Return the (x, y) coordinate for the center point of the cell that contains the specified text.  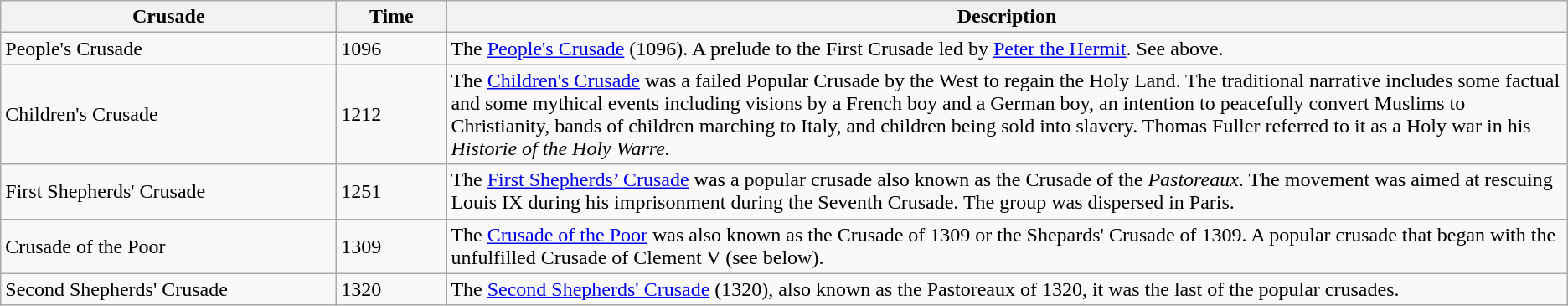
The Second Shepherds' Crusade (1320), also known as the Pastoreaux of 1320, it was the last of the popular crusades. (1007, 289)
1096 (392, 49)
Crusade of the Poor (169, 246)
1212 (392, 114)
The People's Crusade (1096). A prelude to the First Crusade led by Peter the Hermit. See above. (1007, 49)
First Shepherds' Crusade (169, 191)
Crusade (169, 17)
1251 (392, 191)
1320 (392, 289)
Description (1007, 17)
People's Crusade (169, 49)
1309 (392, 246)
Second Shepherds' Crusade (169, 289)
Time (392, 17)
Children's Crusade (169, 114)
